For the text-containing cell, return its midpoint in (X, Y) coordinate format. 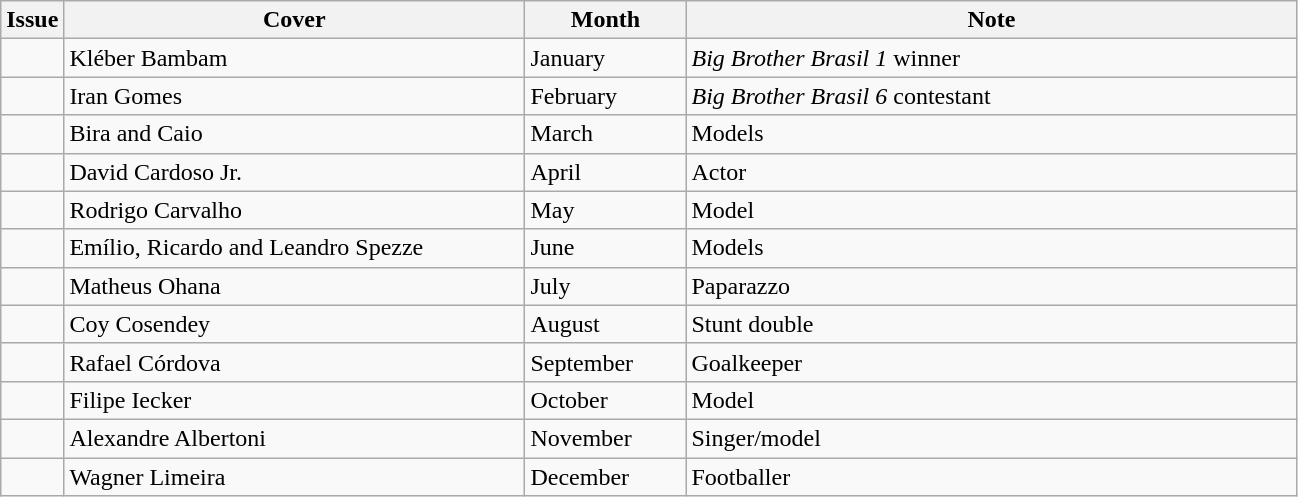
Stunt double (992, 324)
Emílio, Ricardo and Leandro Spezze (294, 248)
Month (606, 20)
Note (992, 20)
Kléber Bambam (294, 58)
March (606, 134)
April (606, 172)
July (606, 286)
Footballer (992, 477)
Big Brother Brasil 1 winner (992, 58)
October (606, 400)
Cover (294, 20)
January (606, 58)
September (606, 362)
Rafael Córdova (294, 362)
Coy Cosendey (294, 324)
August (606, 324)
Wagner Limeira (294, 477)
May (606, 210)
December (606, 477)
Singer/model (992, 438)
Iran Gomes (294, 96)
February (606, 96)
Paparazzo (992, 286)
Big Brother Brasil 6 contestant (992, 96)
June (606, 248)
David Cardoso Jr. (294, 172)
Matheus Ohana (294, 286)
Goalkeeper (992, 362)
November (606, 438)
Rodrigo Carvalho (294, 210)
Issue (32, 20)
Filipe Iecker (294, 400)
Actor (992, 172)
Bira and Caio (294, 134)
Alexandre Albertoni (294, 438)
